Determine the [X, Y] coordinate at the center of the cell enclosing the given text.  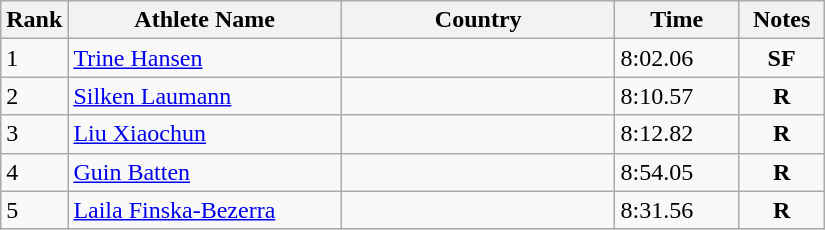
Trine Hansen [205, 58]
8:31.56 [677, 210]
8:10.57 [677, 96]
2 [34, 96]
4 [34, 172]
8:54.05 [677, 172]
8:02.06 [677, 58]
8:12.82 [677, 134]
Country [478, 20]
Guin Batten [205, 172]
5 [34, 210]
3 [34, 134]
Silken Laumann [205, 96]
Athlete Name [205, 20]
SF [782, 58]
Time [677, 20]
Liu Xiaochun [205, 134]
Rank [34, 20]
Notes [782, 20]
1 [34, 58]
Laila Finska-Bezerra [205, 210]
